Detect which cell encompasses the target text, then output its [X, Y] center coordinate. 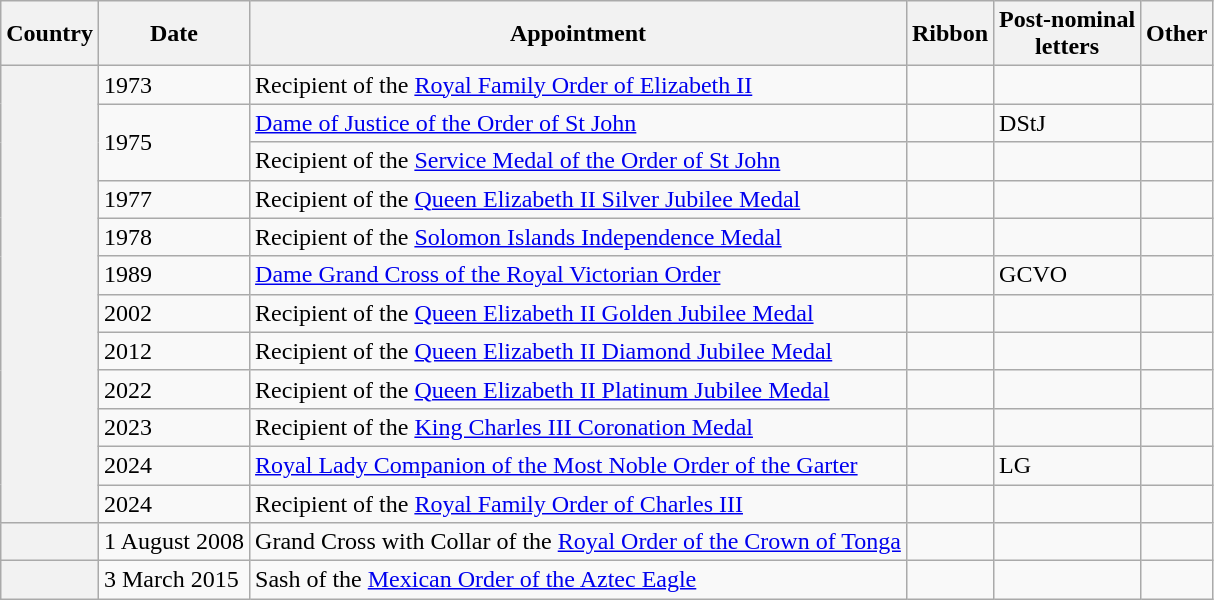
Dame of Justice of the Order of St John [578, 123]
2022 [174, 389]
1973 [174, 85]
Grand Cross with Collar of the Royal Order of the Crown of Tonga [578, 542]
3 March 2015 [174, 580]
Recipient of the Queen Elizabeth II Silver Jubilee Medal [578, 199]
Royal Lady Companion of the Most Noble Order of the Garter [578, 465]
2012 [174, 351]
Recipient of the Royal Family Order of Charles III [578, 503]
1 August 2008 [174, 542]
Other [1177, 34]
Appointment [578, 34]
1975 [174, 142]
Recipient of the Service Medal of the Order of St John [578, 161]
LG [1068, 465]
Recipient of the Queen Elizabeth II Golden Jubilee Medal [578, 313]
Country [50, 34]
1989 [174, 275]
2023 [174, 427]
Dame Grand Cross of the Royal Victorian Order [578, 275]
Recipient of the Solomon Islands Independence Medal [578, 237]
Ribbon [950, 34]
GCVO [1068, 275]
Recipient of the Royal Family Order of Elizabeth II [578, 85]
Recipient of the Queen Elizabeth II Diamond Jubilee Medal [578, 351]
Recipient of the King Charles III Coronation Medal [578, 427]
2002 [174, 313]
Recipient of the Queen Elizabeth II Platinum Jubilee Medal [578, 389]
Sash of the Mexican Order of the Aztec Eagle [578, 580]
1978 [174, 237]
DStJ [1068, 123]
Date [174, 34]
Post-nominalletters [1068, 34]
1977 [174, 199]
